Pinpoint the cell where the given text exists, returning its (x, y) midpoint coordinate. 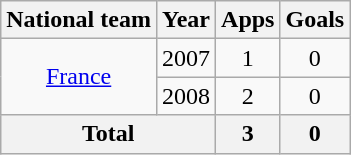
Year (186, 20)
2 (248, 96)
1 (248, 58)
2007 (186, 58)
2008 (186, 96)
Total (108, 134)
France (79, 77)
National team (79, 20)
3 (248, 134)
Apps (248, 20)
Goals (315, 20)
